Pinpoint the cell where the given text exists, returning its (X, Y) midpoint coordinate. 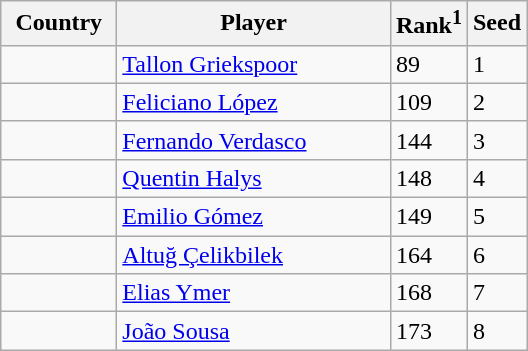
Tallon Griekspoor (254, 64)
2 (496, 102)
Feliciano López (254, 102)
4 (496, 178)
João Sousa (254, 331)
173 (428, 331)
Elias Ymer (254, 293)
Country (59, 24)
149 (428, 217)
Emilio Gómez (254, 217)
Seed (496, 24)
Rank1 (428, 24)
Altuğ Çelikbilek (254, 255)
148 (428, 178)
7 (496, 293)
8 (496, 331)
3 (496, 140)
Quentin Halys (254, 178)
Fernando Verdasco (254, 140)
Player (254, 24)
5 (496, 217)
109 (428, 102)
89 (428, 64)
168 (428, 293)
1 (496, 64)
144 (428, 140)
6 (496, 255)
164 (428, 255)
